Search for the cell housing the specified text and yield its (X, Y) center coordinate. 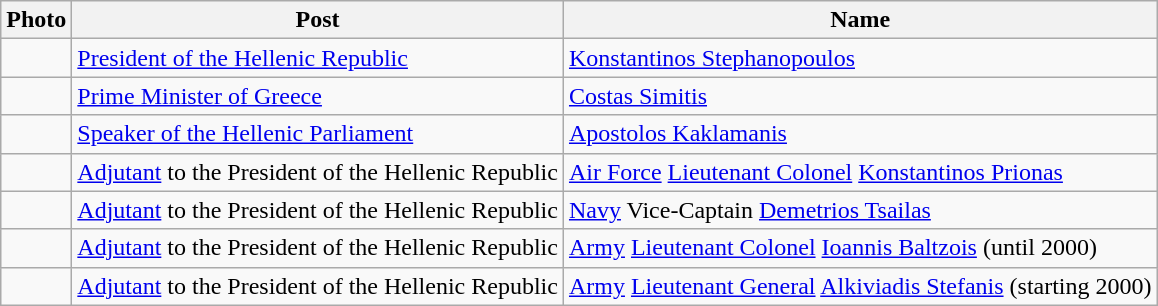
Apostolos Kaklamanis (860, 134)
Prime Minister of Greece (318, 96)
Photo (36, 20)
Army Lieutenant Colonel Ioannis Baltzois (until 2000) (860, 248)
Air Force Lieutenant Colonel Konstantinos Prionas (860, 172)
Army Lieutenant General Alkiviadis Stefanis (starting 2000) (860, 286)
Navy Vice-Captain Demetrios Tsailas (860, 210)
Konstantinos Stephanopoulos (860, 58)
President of the Hellenic Republic (318, 58)
Speaker of the Hellenic Parliament (318, 134)
Costas Simitis (860, 96)
Post (318, 20)
Name (860, 20)
